Find where the given text appears and provide that cell's center as (X, Y) coordinate. 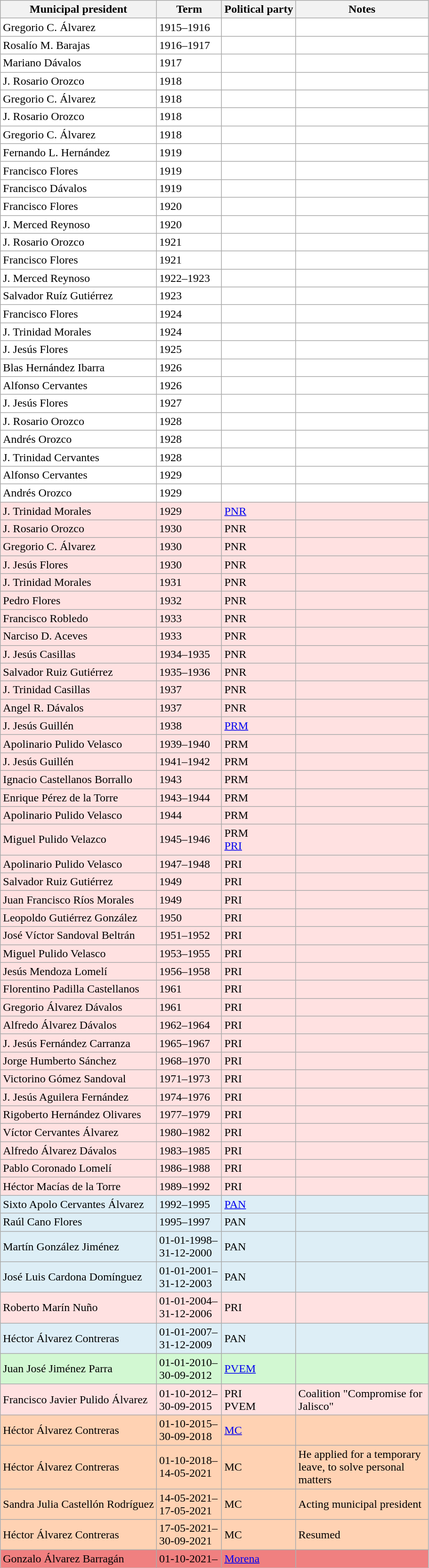
J. Jesús Fernández Carranza (79, 1043)
1934–1935 (189, 654)
He applied for a temporary leave, to solve personal matters (362, 1467)
1965–1967 (189, 1043)
1953–1955 (189, 953)
Blas Hernández Ibarra (79, 368)
Gonzalo Álvarez Barragán (79, 1559)
Raúl Cano Flores (79, 1222)
1951–1952 (189, 936)
1974–1976 (189, 1097)
José Luis Cardona Domínguez (79, 1277)
1989–1992 (189, 1186)
Juan Francisco Ríos Morales (79, 900)
Coalition "Compromise for Jalisco" (362, 1400)
Political party (259, 9)
14-05-2021–17-05-2021 (189, 1504)
1939–1940 (189, 744)
1943–1944 (189, 798)
Municipal president (79, 9)
1938 (189, 726)
01-10-2012–30-09-2015 (189, 1400)
1956–1958 (189, 971)
Francisco Dávalos (79, 188)
1986–1988 (189, 1168)
1943 (189, 779)
J. Jesús Casillas (79, 654)
1950 (189, 918)
Rigoberto Hernández Olivares (79, 1115)
1962–1964 (189, 1025)
Gregorio Álvarez Dávalos (79, 1007)
Narciso D. Aceves (79, 636)
1916–1917 (189, 45)
Francisco Robledo (79, 618)
01-10-2018–14-05-2021 (189, 1467)
Term (189, 9)
Florentino Padilla Castellanos (79, 989)
1932 (189, 600)
01-10-2015–30-09-2018 (189, 1430)
1931 (189, 583)
PRI PVEM (259, 1400)
1983–1985 (189, 1151)
PRM PRI (259, 840)
Resumed (362, 1535)
01-01-2010–30-09-2012 (189, 1368)
01-01-2001–31-12-2003 (189, 1277)
Sixto Apolo Cervantes Álvarez (79, 1204)
Ignacio Castellanos Borrallo (79, 779)
1935–1936 (189, 672)
1917 (189, 63)
Francisco Javier Pulido Álvarez (79, 1400)
01-10-2021– (189, 1559)
1992–1995 (189, 1204)
Leopoldo Gutiérrez González (79, 918)
J. Trinidad Cervantes (79, 457)
Enrique Pérez de la Torre (79, 798)
Héctor Macías de la Torre (79, 1186)
1968–1970 (189, 1061)
Roberto Marín Nuño (79, 1307)
1944 (189, 816)
J. Jesús Aguilera Fernández (79, 1097)
1995–1997 (189, 1222)
J. Trinidad Casillas (79, 690)
Jesús Mendoza Lomelí (79, 971)
Víctor Cervantes Álvarez (79, 1133)
1927 (189, 403)
Victorino Gómez Sandoval (79, 1079)
01-01-2007–31-12-2009 (189, 1338)
Mariano Dávalos (79, 63)
1980–1982 (189, 1133)
Acting municipal president (362, 1504)
Miguel Pulido Velazco (79, 840)
Jorge Humberto Sánchez (79, 1061)
1922–1923 (189, 278)
Martín González Jiménez (79, 1246)
1945–1946 (189, 840)
01-01-2004–31-12-2006 (189, 1307)
Rosalío M. Barajas (79, 45)
1925 (189, 350)
1971–1973 (189, 1079)
Juan José Jiménez Parra (79, 1368)
Notes (362, 9)
1923 (189, 296)
Fernando L. Hernández (79, 152)
Sandra Julia Castellón Rodríguez (79, 1504)
Salvador Ruíz Gutiérrez (79, 296)
1941–1942 (189, 761)
1915–1916 (189, 27)
Miguel Pulido Velasco (79, 953)
1947–1948 (189, 864)
PVEM (259, 1368)
José Víctor Sandoval Beltrán (79, 936)
Pedro Flores (79, 600)
17-05-2021–30-09-2021 (189, 1535)
Angel R. Dávalos (79, 708)
01-01-1998–31-12-2000 (189, 1246)
Pablo Coronado Lomelí (79, 1168)
1977–1979 (189, 1115)
Morena (259, 1559)
